For the text-containing cell, return its midpoint in [X, Y] coordinate format. 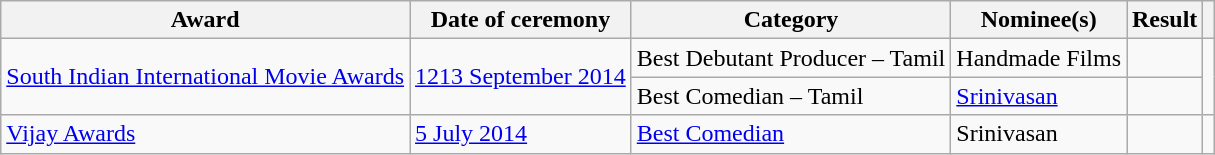
Nominee(s) [1039, 20]
Result [1164, 20]
Handmade Films [1039, 58]
Category [791, 20]
Award [206, 20]
Best Comedian – Tamil [791, 96]
Best Comedian [791, 134]
Vijay Awards [206, 134]
Date of ceremony [521, 20]
5 July 2014 [521, 134]
1213 September 2014 [521, 77]
Best Debutant Producer – Tamil [791, 58]
South Indian International Movie Awards [206, 77]
